Extract the (x, y) coordinate from the center of the cell holding the provided text.  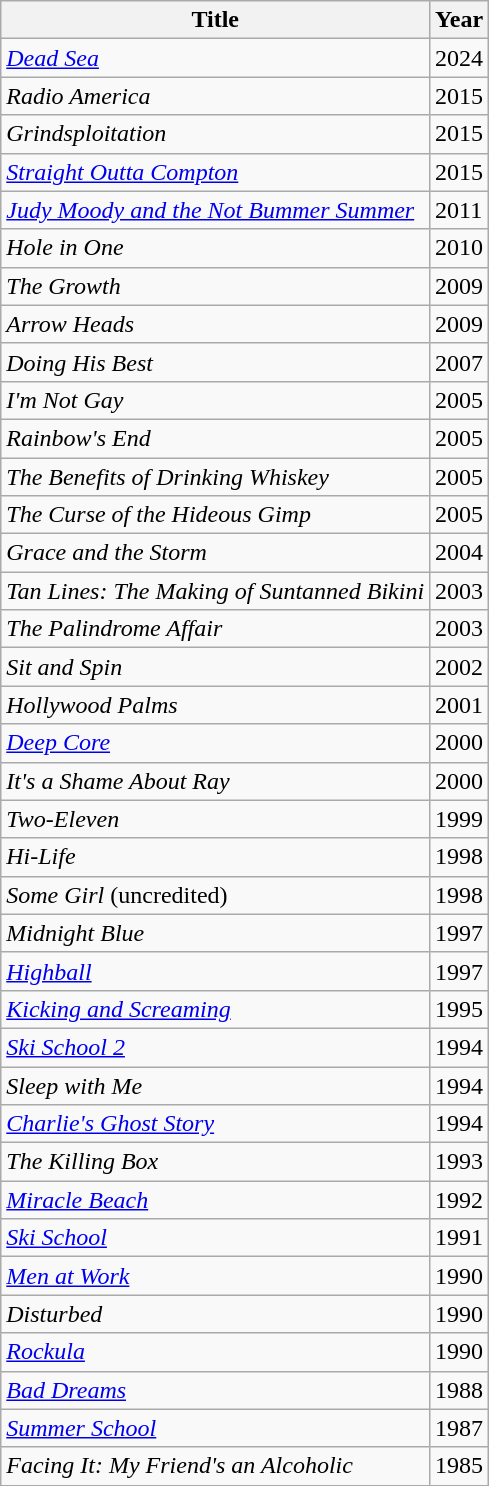
Some Girl (uncredited) (216, 895)
The Palindrome Affair (216, 629)
Sit and Spin (216, 667)
2007 (460, 362)
Hi-Life (216, 857)
2002 (460, 667)
Year (460, 20)
Judy Moody and the Not Bummer Summer (216, 210)
2004 (460, 553)
Arrow Heads (216, 324)
Hole in One (216, 248)
Title (216, 20)
Hollywood Palms (216, 705)
1988 (460, 1390)
Disturbed (216, 1314)
Men at Work (216, 1276)
Ski School 2 (216, 1047)
Rainbow's End (216, 438)
Radio America (216, 96)
Summer School (216, 1428)
2010 (460, 248)
Midnight Blue (216, 933)
It's a Shame About Ray (216, 781)
1993 (460, 1162)
Two-Eleven (216, 819)
2011 (460, 210)
1995 (460, 1009)
Straight Outta Compton (216, 172)
1987 (460, 1428)
I'm Not Gay (216, 400)
Grindsploitation (216, 134)
1985 (460, 1466)
Sleep with Me (216, 1085)
Tan Lines: The Making of Suntanned Bikini (216, 591)
Facing It: My Friend's an Alcoholic (216, 1466)
Miracle Beach (216, 1200)
1999 (460, 819)
Deep Core (216, 743)
The Growth (216, 286)
Dead Sea (216, 58)
2001 (460, 705)
2024 (460, 58)
Kicking and Screaming (216, 1009)
The Killing Box (216, 1162)
Doing His Best (216, 362)
Bad Dreams (216, 1390)
1991 (460, 1238)
Grace and the Storm (216, 553)
1992 (460, 1200)
Rockula (216, 1352)
The Curse of the Hideous Gimp (216, 515)
Ski School (216, 1238)
Charlie's Ghost Story (216, 1124)
Highball (216, 971)
The Benefits of Drinking Whiskey (216, 477)
